Identify which cell holds the provided text, then report its (X, Y) central coordinate. 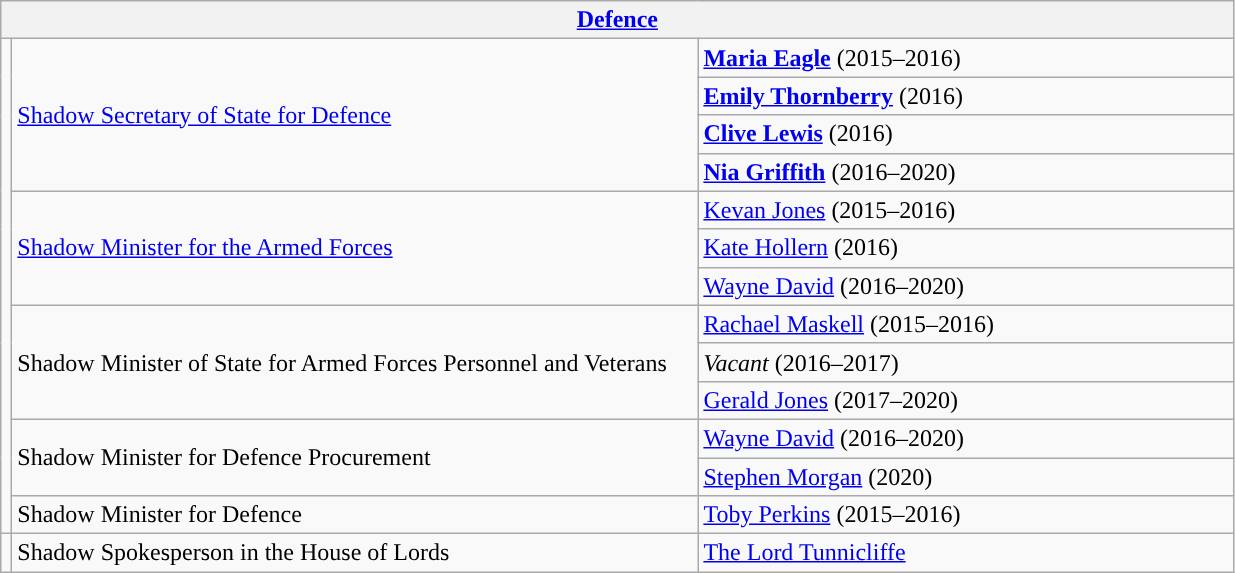
Shadow Minister for Defence Procurement (355, 457)
Shadow Minister for the Armed Forces (355, 248)
Shadow Minister of State for Armed Forces Personnel and Veterans (355, 362)
The Lord Tunnicliffe (966, 553)
Gerald Jones (2017–2020) (966, 400)
Stephen Morgan (2020) (966, 477)
Nia Griffith (2016–2020) (966, 172)
Rachael Maskell (2015–2016) (966, 324)
Kevan Jones (2015–2016) (966, 210)
Vacant (2016–2017) (966, 362)
Toby Perkins (2015–2016) (966, 515)
Clive Lewis (2016) (966, 134)
Shadow Spokesperson in the House of Lords (355, 553)
Maria Eagle (2015–2016) (966, 58)
Shadow Minister for Defence (355, 515)
Shadow Secretary of State for Defence (355, 115)
Defence (618, 20)
Emily Thornberry (2016) (966, 96)
Kate Hollern (2016) (966, 248)
